Find where the given text appears and provide that cell's center as [X, Y] coordinate. 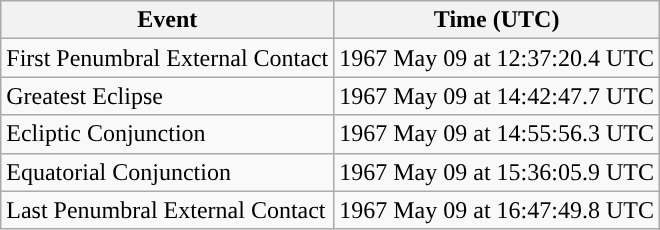
1967 May 09 at 15:36:05.9 UTC [497, 172]
Event [168, 20]
Greatest Eclipse [168, 96]
Ecliptic Conjunction [168, 134]
1967 May 09 at 14:55:56.3 UTC [497, 134]
Equatorial Conjunction [168, 172]
Time (UTC) [497, 20]
1967 May 09 at 16:47:49.8 UTC [497, 210]
Last Penumbral External Contact [168, 210]
1967 May 09 at 12:37:20.4 UTC [497, 58]
1967 May 09 at 14:42:47.7 UTC [497, 96]
First Penumbral External Contact [168, 58]
